Search for the cell housing the specified text and yield its [x, y] center coordinate. 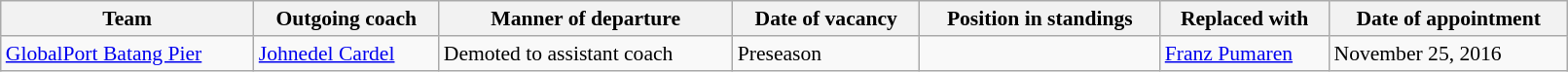
November 25, 2016 [1448, 54]
Date of vacancy [826, 18]
Manner of departure [586, 18]
Outgoing coach [346, 18]
Replaced with [1245, 18]
Position in standings [1039, 18]
Date of appointment [1448, 18]
Team [128, 18]
Demoted to assistant coach [586, 54]
Preseason [826, 54]
Johnedel Cardel [346, 54]
GlobalPort Batang Pier [128, 54]
Franz Pumaren [1245, 54]
